Determine the (x, y) coordinate at the center of the cell enclosing the given text.  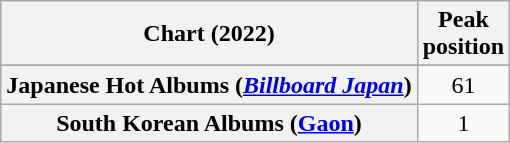
1 (463, 123)
Peakposition (463, 34)
Japanese Hot Albums (Billboard Japan) (209, 85)
Chart (2022) (209, 34)
61 (463, 85)
South Korean Albums (Gaon) (209, 123)
